Find where the given text appears and provide that cell's center as [X, Y] coordinate. 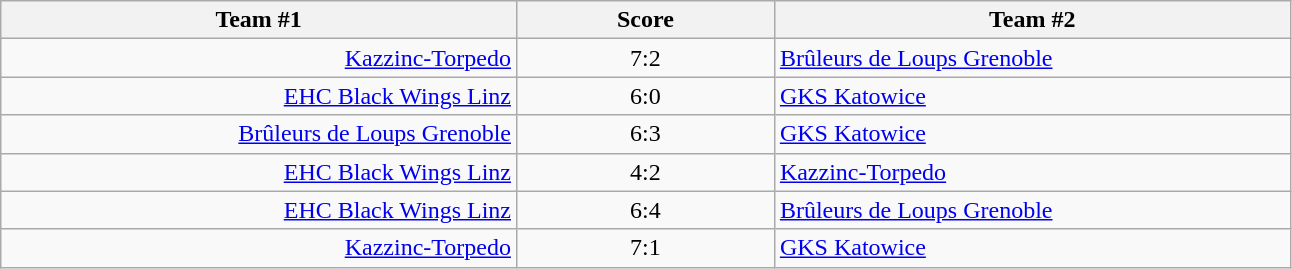
6:4 [645, 210]
Team #1 [259, 20]
6:0 [645, 96]
7:2 [645, 58]
Team #2 [1032, 20]
7:1 [645, 248]
6:3 [645, 134]
4:2 [645, 172]
Score [645, 20]
